Determine the [X, Y] coordinate at the center of the cell enclosing the given text.  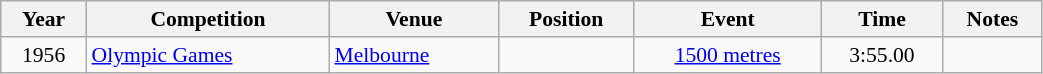
Melbourne [414, 55]
Competition [208, 19]
Venue [414, 19]
1500 metres [728, 55]
3:55.00 [882, 55]
Notes [992, 19]
Time [882, 19]
Year [44, 19]
Event [728, 19]
Position [566, 19]
Olympic Games [208, 55]
1956 [44, 55]
